Scan for the cell matching the given text and deliver its (x, y) coordinate at center. 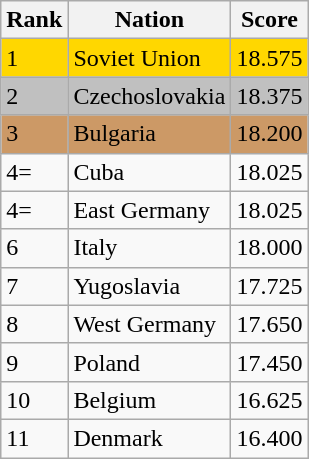
10 (34, 400)
Rank (34, 20)
11 (34, 438)
Soviet Union (150, 58)
East Germany (150, 210)
2 (34, 96)
17.725 (270, 286)
Cuba (150, 172)
9 (34, 362)
Poland (150, 362)
16.400 (270, 438)
Denmark (150, 438)
Czechoslovakia (150, 96)
18.575 (270, 58)
7 (34, 286)
West Germany (150, 324)
1 (34, 58)
3 (34, 134)
18.000 (270, 248)
Nation (150, 20)
17.450 (270, 362)
Bulgaria (150, 134)
Score (270, 20)
Italy (150, 248)
18.200 (270, 134)
Yugoslavia (150, 286)
6 (34, 248)
18.375 (270, 96)
8 (34, 324)
Belgium (150, 400)
16.625 (270, 400)
17.650 (270, 324)
